From the cell containing the given text, extract its center point as [X, Y] coordinate. 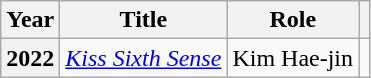
Kiss Sixth Sense [144, 58]
Role [293, 20]
Year [30, 20]
Title [144, 20]
Kim Hae-jin [293, 58]
2022 [30, 58]
